For the text-containing cell, return its midpoint in (X, Y) coordinate format. 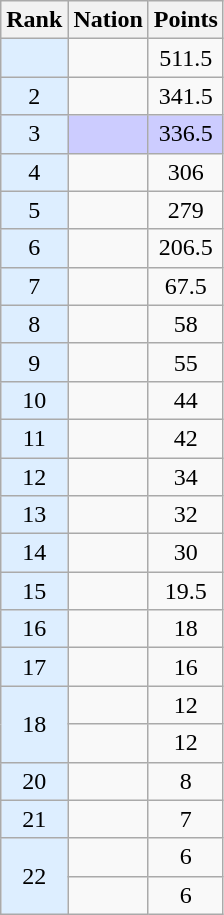
341.5 (186, 96)
15 (34, 591)
17 (34, 667)
279 (186, 210)
Nation (108, 20)
20 (34, 781)
2 (34, 96)
3 (34, 134)
9 (34, 362)
32 (186, 515)
4 (34, 172)
206.5 (186, 248)
42 (186, 438)
10 (34, 400)
34 (186, 477)
13 (34, 515)
11 (34, 438)
511.5 (186, 58)
55 (186, 362)
58 (186, 324)
336.5 (186, 134)
44 (186, 400)
14 (34, 553)
67.5 (186, 286)
22 (34, 876)
Points (186, 20)
30 (186, 553)
Rank (34, 20)
19.5 (186, 591)
21 (34, 819)
306 (186, 172)
5 (34, 210)
